Capture the cell that displays the provided text and extract its (X, Y) central coordinate. 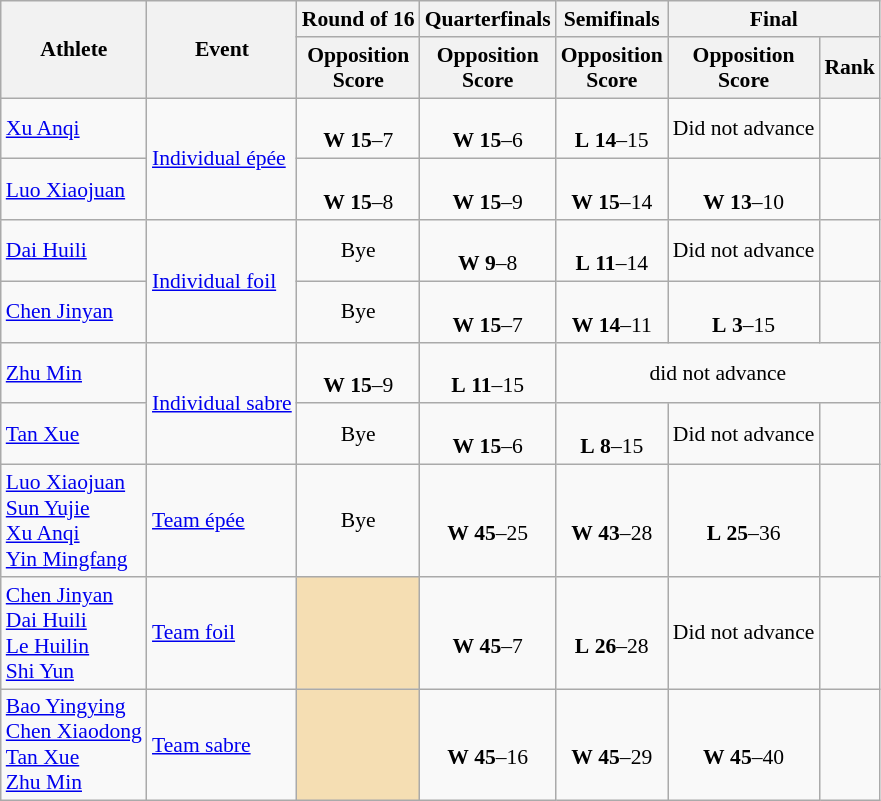
Event (222, 50)
L 11–14 (612, 250)
Chen Jinyan (74, 312)
Team épée (222, 521)
W 14–11 (612, 312)
Xu Anqi (74, 128)
L 11–15 (488, 372)
L 8–15 (612, 434)
L 26–28 (612, 633)
W 45–40 (744, 745)
Bao YingyingChen XiaodongTan XueZhu Min (74, 745)
L 14–15 (612, 128)
Athlete (74, 50)
Luo Xiaojuan (74, 190)
W 15–8 (358, 190)
W 45–29 (612, 745)
W 43–28 (612, 521)
Team foil (222, 633)
Luo XiaojuanSun YujieXu AnqiYin Mingfang (74, 521)
Dai Huili (74, 250)
Team sabre (222, 745)
W 15–14 (612, 190)
Zhu Min (74, 372)
Semifinals (612, 19)
Round of 16 (358, 19)
L 3–15 (744, 312)
Chen JinyanDai HuiliLe HuilinShi Yun (74, 633)
Individual épée (222, 159)
Individual sabre (222, 403)
W 45–7 (488, 633)
W 45–16 (488, 745)
Quarterfinals (488, 19)
W 13–10 (744, 190)
did not advance (718, 372)
W 9–8 (488, 250)
Final (774, 19)
L 25–36 (744, 521)
Rank (850, 68)
W 45–25 (488, 521)
Tan Xue (74, 434)
Individual foil (222, 281)
